Scan for the cell matching the given text and deliver its (x, y) coordinate at center. 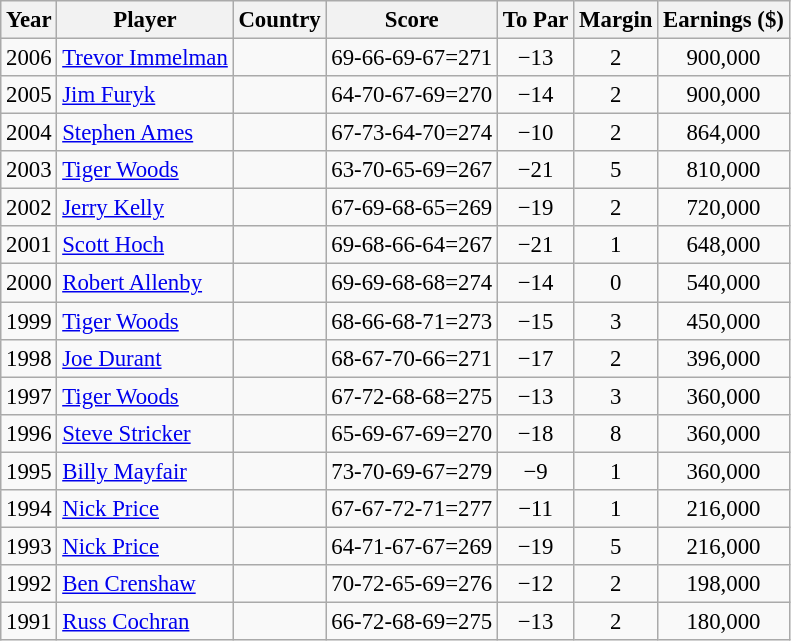
450,000 (724, 321)
1992 (29, 584)
Steve Stricker (145, 433)
810,000 (724, 170)
0 (616, 283)
Jim Furyk (145, 95)
1991 (29, 621)
−18 (535, 433)
1996 (29, 433)
1995 (29, 471)
64-70-67-69=270 (412, 95)
Billy Mayfair (145, 471)
8 (616, 433)
1994 (29, 509)
198,000 (724, 584)
Score (412, 20)
67-72-68-68=275 (412, 396)
Russ Cochran (145, 621)
Country (280, 20)
Year (29, 20)
864,000 (724, 133)
69-69-68-68=274 (412, 283)
Ben Crenshaw (145, 584)
Stephen Ames (145, 133)
68-66-68-71=273 (412, 321)
1993 (29, 546)
63-70-65-69=267 (412, 170)
70-72-65-69=276 (412, 584)
2001 (29, 245)
Jerry Kelly (145, 208)
67-69-68-65=269 (412, 208)
−12 (535, 584)
Margin (616, 20)
180,000 (724, 621)
Earnings ($) (724, 20)
69-66-69-67=271 (412, 58)
2004 (29, 133)
To Par (535, 20)
Robert Allenby (145, 283)
540,000 (724, 283)
2003 (29, 170)
1997 (29, 396)
73-70-69-67=279 (412, 471)
648,000 (724, 245)
396,000 (724, 358)
64-71-67-67=269 (412, 546)
2005 (29, 95)
Trevor Immelman (145, 58)
65-69-67-69=270 (412, 433)
−17 (535, 358)
−10 (535, 133)
2002 (29, 208)
66-72-68-69=275 (412, 621)
69-68-66-64=267 (412, 245)
Joe Durant (145, 358)
2006 (29, 58)
−9 (535, 471)
67-67-72-71=277 (412, 509)
720,000 (724, 208)
68-67-70-66=271 (412, 358)
2000 (29, 283)
Player (145, 20)
−15 (535, 321)
1999 (29, 321)
67-73-64-70=274 (412, 133)
−11 (535, 509)
Scott Hoch (145, 245)
1998 (29, 358)
